Find where the given text appears and provide that cell's center as [x, y] coordinate. 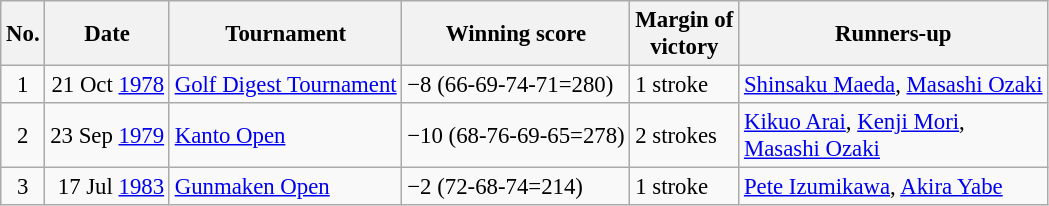
3 [23, 187]
−2 (72-68-74=214) [516, 187]
Golf Digest Tournament [286, 85]
17 Jul 1983 [107, 187]
2 [23, 136]
Shinsaku Maeda, Masashi Ozaki [894, 85]
Date [107, 34]
Pete Izumikawa, Akira Yabe [894, 187]
Runners-up [894, 34]
No. [23, 34]
2 strokes [684, 136]
Margin ofvictory [684, 34]
Kikuo Arai, Kenji Mori, Masashi Ozaki [894, 136]
Winning score [516, 34]
−10 (68-76-69-65=278) [516, 136]
21 Oct 1978 [107, 85]
1 [23, 85]
Gunmaken Open [286, 187]
Tournament [286, 34]
−8 (66-69-74-71=280) [516, 85]
23 Sep 1979 [107, 136]
Kanto Open [286, 136]
